Search for the cell housing the specified text and yield its (X, Y) center coordinate. 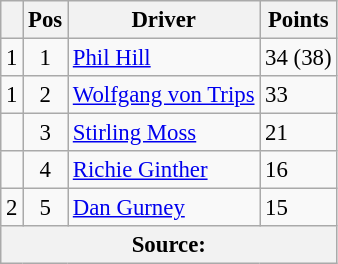
Points (298, 20)
21 (298, 133)
34 (38) (298, 58)
5 (46, 208)
3 (46, 133)
15 (298, 208)
Pos (46, 20)
33 (298, 95)
Source: (169, 245)
4 (46, 170)
Richie Ginther (164, 170)
Phil Hill (164, 58)
16 (298, 170)
Wolfgang von Trips (164, 95)
Stirling Moss (164, 133)
Dan Gurney (164, 208)
Driver (164, 20)
